Identify which cell holds the provided text, then report its [x, y] central coordinate. 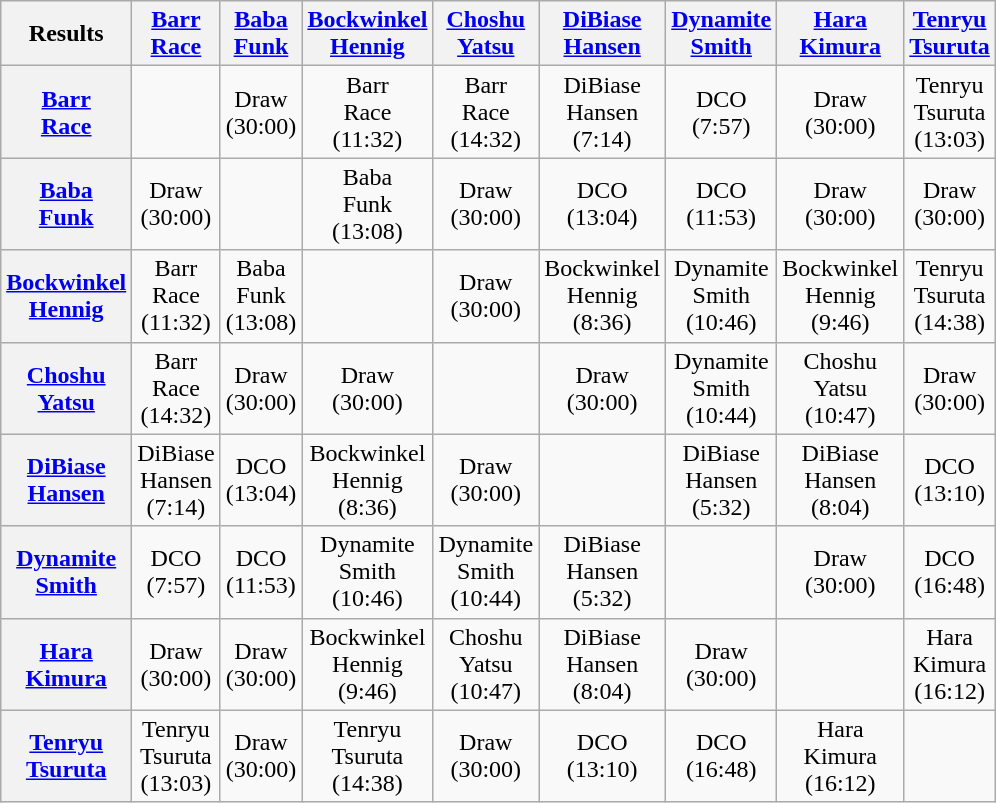
Results [66, 34]
